Search for the cell housing the specified text and yield its [X, Y] center coordinate. 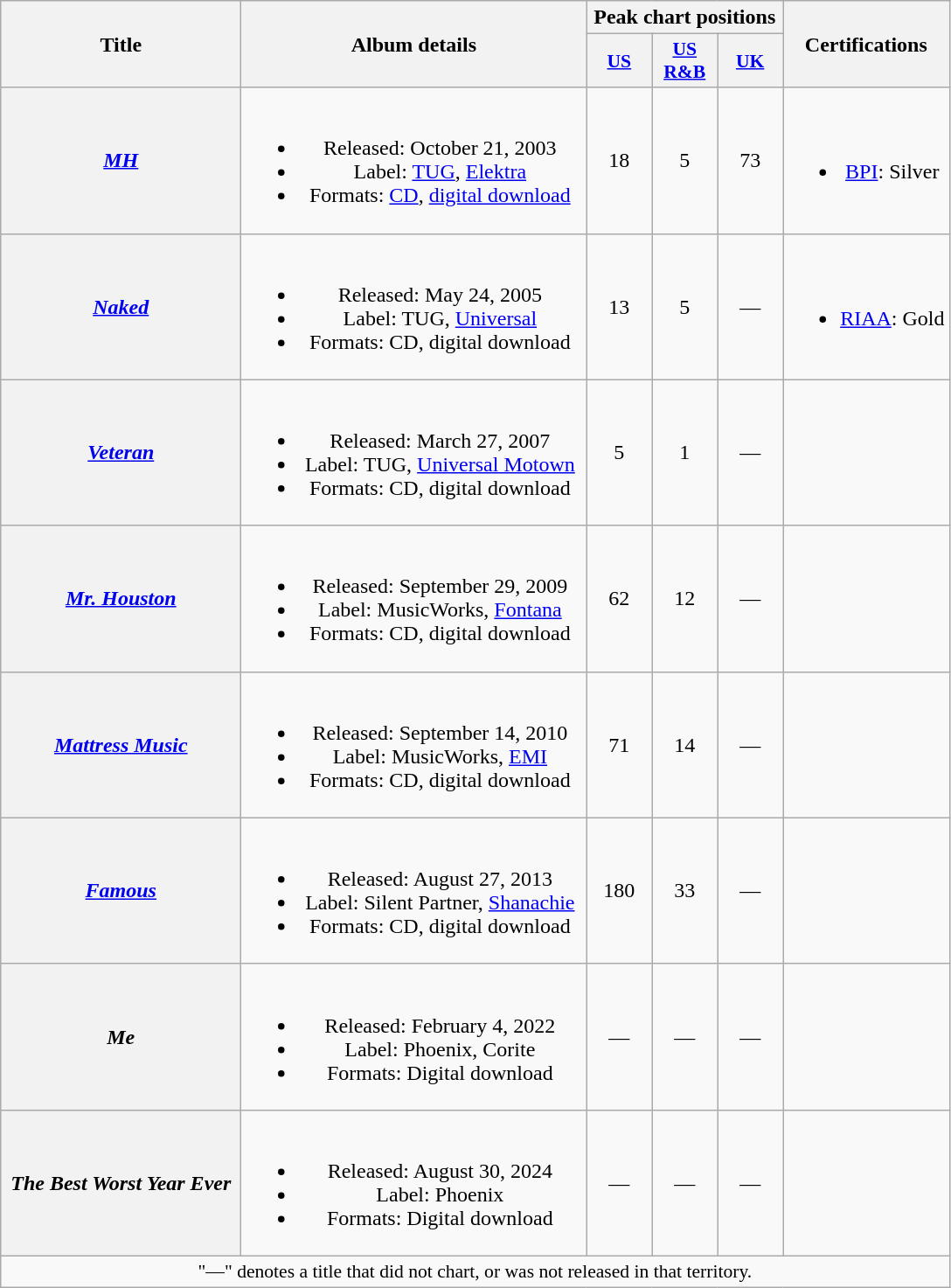
Released: February 4, 2022Label: Phoenix, CoriteFormats: Digital download [414, 1037]
Released: August 30, 2024Label: PhoenixFormats: Digital download [414, 1182]
12 [685, 598]
Certifications [866, 44]
14 [685, 745]
Released: October 21, 2003Label: TUG, ElektraFormats: CD, digital download [414, 161]
62 [619, 598]
Me [121, 1037]
Released: September 29, 2009Label: MusicWorks, FontanaFormats: CD, digital download [414, 598]
Released: August 27, 2013Label: Silent Partner, ShanachieFormats: CD, digital download [414, 890]
71 [619, 745]
UK [750, 61]
Released: March 27, 2007Label: TUG, Universal MotownFormats: CD, digital download [414, 453]
Released: September 14, 2010Label: MusicWorks, EMIFormats: CD, digital download [414, 745]
Released: May 24, 2005Label: TUG, UniversalFormats: CD, digital download [414, 306]
Mr. Houston [121, 598]
1 [685, 453]
73 [750, 161]
180 [619, 890]
18 [619, 161]
Title [121, 44]
Famous [121, 890]
"—" denotes a title that did not chart, or was not released in that territory. [475, 1271]
US [619, 61]
Mattress Music [121, 745]
Naked [121, 306]
Peak chart positions [685, 17]
13 [619, 306]
MH [121, 161]
BPI: Silver [866, 161]
US R&B [685, 61]
Veteran [121, 453]
33 [685, 890]
Album details [414, 44]
RIAA: Gold [866, 306]
The Best Worst Year Ever [121, 1182]
